Return [x, y] of the center of cell containing provided text 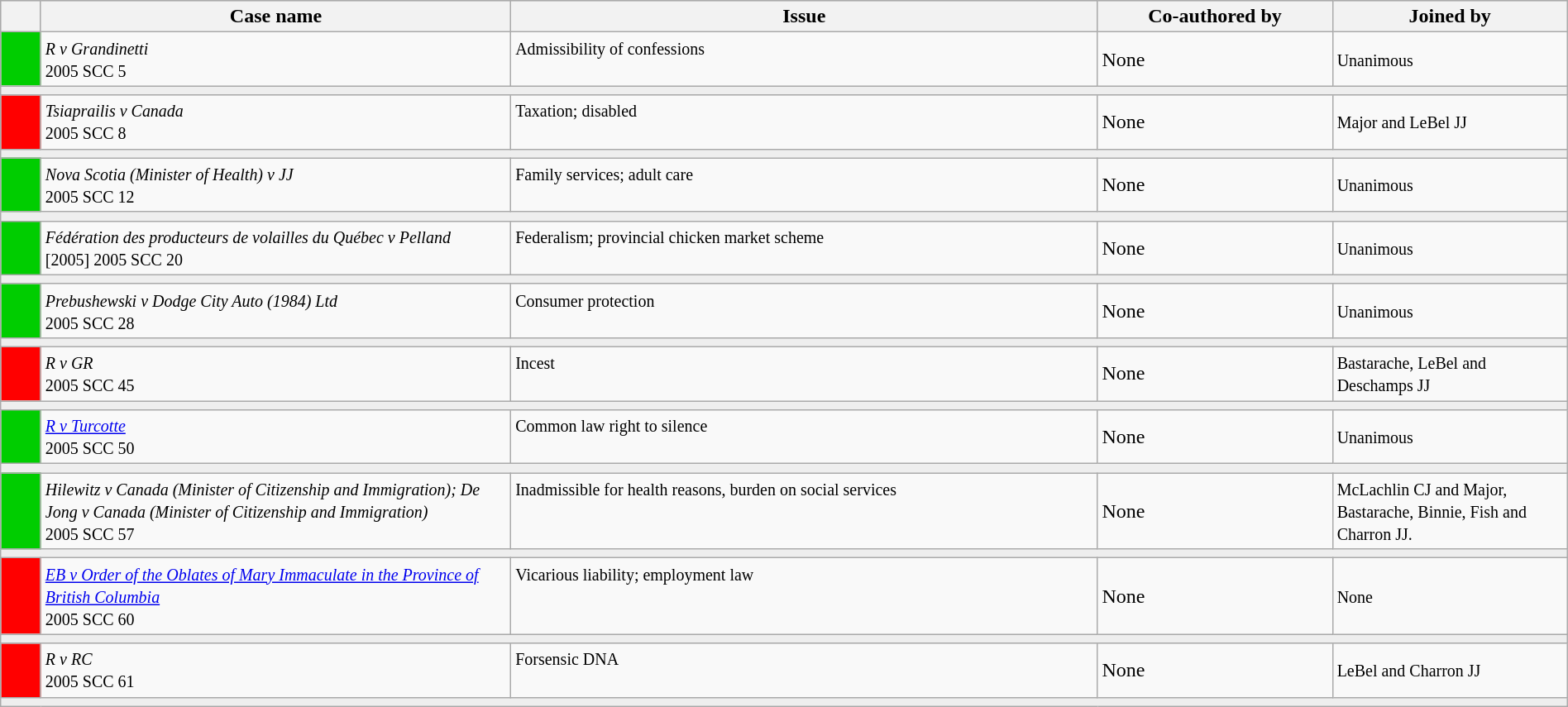
Incest [804, 374]
Major and LeBel JJ [1450, 122]
Taxation; disabled [804, 122]
Co-authored by [1215, 17]
Consumer protection [804, 311]
Tsiaprailis v Canada 2005 SCC 8 [275, 122]
McLachlin CJ and Major, Bastarache, Binnie, Fish and Charron JJ. [1450, 511]
Hilewitz v Canada (Minister of Citizenship and Immigration); De Jong v Canada (Minister of Citizenship and Immigration) 2005 SCC 57 [275, 511]
R v GR 2005 SCC 45 [275, 374]
R v RC2005 SCC 61 [275, 670]
Prebushewski v Dodge City Auto (1984) Ltd2005 SCC 28 [275, 311]
Family services; adult care [804, 185]
Forsensic DNA [804, 670]
Inadmissible for health reasons, burden on social services [804, 511]
R v Turcotte2005 SCC 50 [275, 437]
Fédération des producteurs de volailles du Québec v Pelland [2005] 2005 SCC 20 [275, 248]
Case name [275, 17]
LeBel and Charron JJ [1450, 670]
Admissibility of confessions [804, 60]
Joined by [1450, 17]
Common law right to silence [804, 437]
Federalism; provincial chicken market scheme [804, 248]
Bastarache, LeBel and Deschamps JJ [1450, 374]
Nova Scotia (Minister of Health) v JJ 2005 SCC 12 [275, 185]
Issue [804, 17]
R v Grandinetti 2005 SCC 5 [275, 60]
Vicarious liability; employment law [804, 596]
EB v Order of the Oblates of Mary Immaculate in the Province of British Columbia2005 SCC 60 [275, 596]
